Determine the (x, y) coordinate at the center of the cell enclosing the given text.  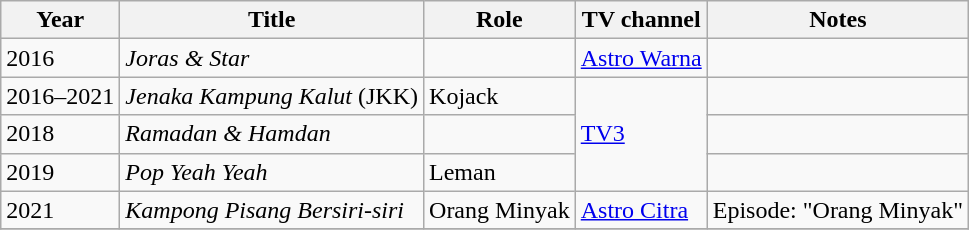
2018 (60, 134)
Ramadan & Hamdan (272, 134)
Episode: "Orang Minyak" (838, 210)
Pop Yeah Yeah (272, 172)
Kampong Pisang Bersiri-siri (272, 210)
TV3 (641, 134)
Astro Citra (641, 210)
Year (60, 20)
Joras & Star (272, 58)
Orang Minyak (500, 210)
Leman (500, 172)
Astro Warna (641, 58)
2016–2021 (60, 96)
Role (500, 20)
2016 (60, 58)
TV channel (641, 20)
2019 (60, 172)
Kojack (500, 96)
2021 (60, 210)
Notes (838, 20)
Jenaka Kampung Kalut (JKK) (272, 96)
Title (272, 20)
